Extract the (x, y) coordinate from the center of the cell holding the provided text.  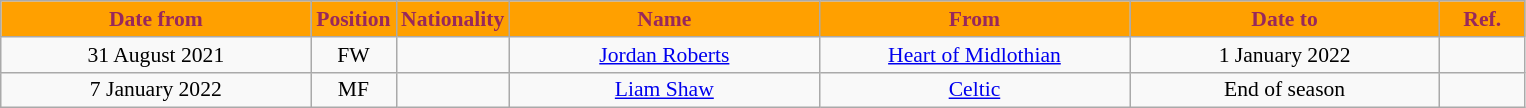
Liam Shaw (664, 90)
From (974, 19)
31 August 2021 (156, 55)
7 January 2022 (156, 90)
Ref. (1482, 19)
Nationality (452, 19)
Date from (156, 19)
Position (354, 19)
End of season (1285, 90)
Jordan Roberts (664, 55)
Date to (1285, 19)
MF (354, 90)
Celtic (974, 90)
Heart of Midlothian (974, 55)
Name (664, 19)
1 January 2022 (1285, 55)
FW (354, 55)
